From the cell containing the given text, extract its center point as [x, y] coordinate. 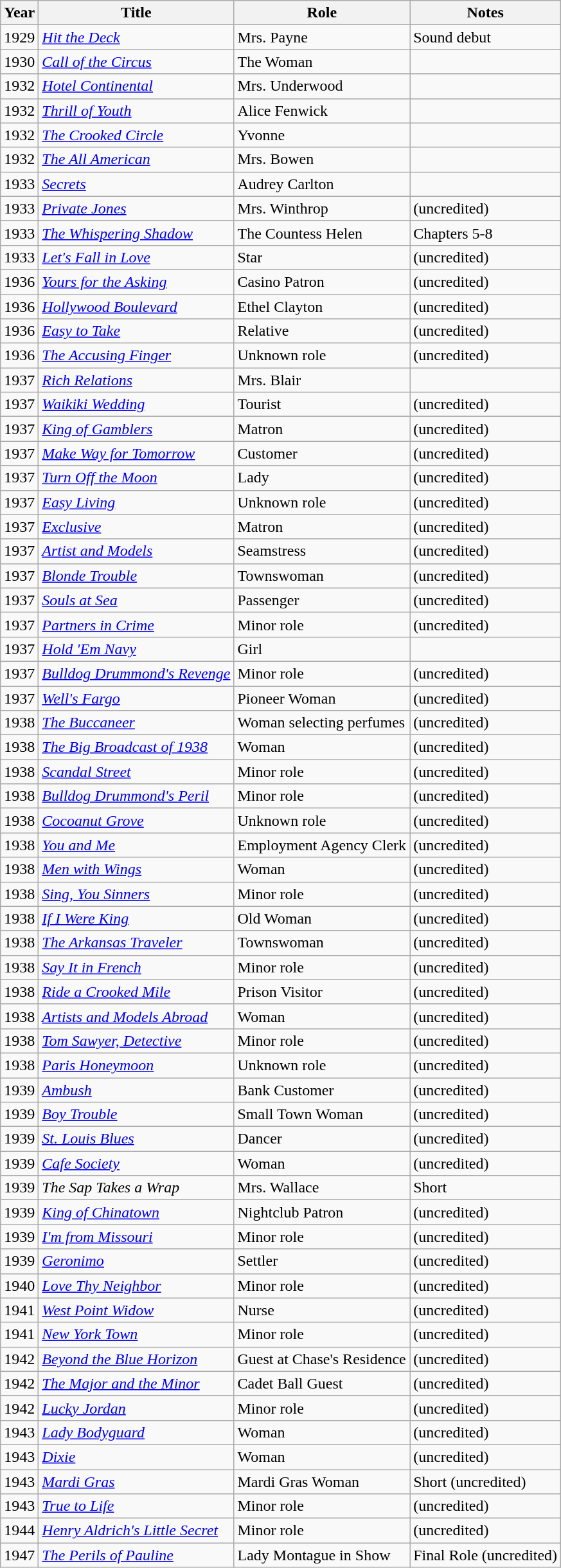
Tom Sawyer, Detective [136, 1041]
Old Woman [322, 918]
Woman selecting perfumes [322, 723]
Exclusive [136, 527]
Ambush [136, 1090]
Souls at Sea [136, 600]
Dancer [322, 1139]
Alice Fenwick [322, 111]
Rich Relations [136, 380]
1947 [19, 1555]
Girl [322, 649]
Mardi Gras [136, 1481]
Paris Honeymoon [136, 1065]
Sing, You Sinners [136, 894]
Well's Fargo [136, 698]
Title [136, 13]
Hold 'Em Navy [136, 649]
Year [19, 13]
Short (uncredited) [486, 1481]
King of Gamblers [136, 429]
Artists and Models Abroad [136, 1016]
Lucky Jordan [136, 1408]
The All American [136, 160]
Pioneer Woman [322, 698]
Lady [322, 478]
Lady Bodyguard [136, 1432]
Men with Wings [136, 870]
Relative [322, 331]
Seamstress [322, 551]
1930 [19, 62]
Short [486, 1188]
The Buccaneer [136, 723]
Hotel Continental [136, 86]
Call of the Circus [136, 62]
Hollywood Boulevard [136, 307]
Settler [322, 1261]
1929 [19, 37]
Casino Patron [322, 282]
Mrs. Winthrop [322, 208]
Say It in French [136, 967]
Mrs. Underwood [322, 86]
Cafe Society [136, 1163]
The Countess Helen [322, 233]
The Whispering Shadow [136, 233]
Geronimo [136, 1261]
Lady Montague in Show [322, 1555]
Chapters 5-8 [486, 233]
Waikiki Wedding [136, 405]
The Arkansas Traveler [136, 943]
Cadet Ball Guest [322, 1383]
Henry Aldrich's Little Secret [136, 1531]
Easy Living [136, 502]
Bank Customer [322, 1090]
Yours for the Asking [136, 282]
Let's Fall in Love [136, 257]
The Accusing Finger [136, 356]
Make Way for Tomorrow [136, 453]
Tourist [322, 405]
Cocoanut Grove [136, 821]
Hit the Deck [136, 37]
Boy Trouble [136, 1115]
Nurse [322, 1310]
King of Chinatown [136, 1212]
Love Thy Neighbor [136, 1286]
Ride a Crooked Mile [136, 992]
Nightclub Patron [322, 1212]
True to Life [136, 1506]
1940 [19, 1286]
1944 [19, 1531]
The Woman [322, 62]
Thrill of Youth [136, 111]
The Major and the Minor [136, 1383]
Easy to Take [136, 331]
Small Town Woman [322, 1115]
Turn Off the Moon [136, 478]
Passenger [322, 600]
Final Role (uncredited) [486, 1555]
Scandal Street [136, 772]
Notes [486, 13]
New York Town [136, 1335]
Employment Agency Clerk [322, 845]
Blonde Trouble [136, 576]
Role [322, 13]
Private Jones [136, 208]
Beyond the Blue Horizon [136, 1359]
Mrs. Payne [322, 37]
Star [322, 257]
Ethel Clayton [322, 307]
If I Were King [136, 918]
Yvonne [322, 135]
Partners in Crime [136, 624]
Mrs. Wallace [322, 1188]
You and Me [136, 845]
Prison Visitor [322, 992]
Sound debut [486, 37]
West Point Widow [136, 1310]
The Big Broadcast of 1938 [136, 747]
Dixie [136, 1457]
The Perils of Pauline [136, 1555]
Bulldog Drummond's Peril [136, 796]
Artist and Models [136, 551]
The Sap Takes a Wrap [136, 1188]
St. Louis Blues [136, 1139]
The Crooked Circle [136, 135]
Audrey Carlton [322, 184]
Bulldog Drummond's Revenge [136, 673]
Secrets [136, 184]
Mrs. Blair [322, 380]
Guest at Chase's Residence [322, 1359]
I'm from Missouri [136, 1237]
Customer [322, 453]
Mrs. Bowen [322, 160]
Mardi Gras Woman [322, 1481]
